Pinpoint the cell where the given text exists, returning its (x, y) midpoint coordinate. 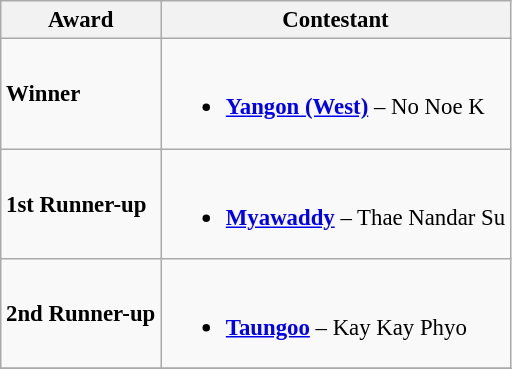
1st Runner-up (81, 204)
Award (81, 20)
2nd Runner-up (81, 314)
Taungoo – Kay Kay Phyo (336, 314)
Myawaddy – Thae Nandar Su (336, 204)
Yangon (West) – No Noe K (336, 94)
Contestant (336, 20)
Winner (81, 94)
